Identify which cell holds the provided text, then report its [X, Y] central coordinate. 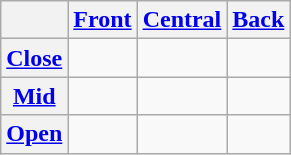
Mid [34, 96]
Open [34, 134]
Front [102, 20]
Central [182, 20]
Back [258, 20]
Close [34, 58]
